Scan for the cell matching the given text and deliver its (X, Y) coordinate at center. 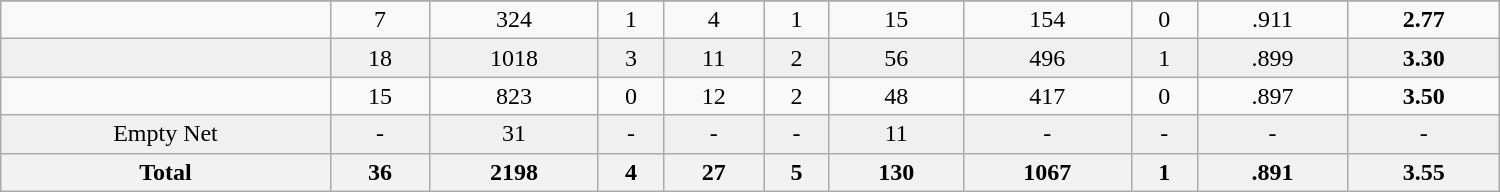
12 (714, 96)
3 (631, 58)
27 (714, 172)
.897 (1272, 96)
130 (896, 172)
.891 (1272, 172)
Total (166, 172)
3.55 (1424, 172)
823 (514, 96)
154 (1047, 20)
7 (380, 20)
48 (896, 96)
2198 (514, 172)
1067 (1047, 172)
417 (1047, 96)
.911 (1272, 20)
36 (380, 172)
496 (1047, 58)
2.77 (1424, 20)
Empty Net (166, 134)
31 (514, 134)
3.50 (1424, 96)
324 (514, 20)
1018 (514, 58)
5 (797, 172)
3.30 (1424, 58)
.899 (1272, 58)
56 (896, 58)
18 (380, 58)
